Pinpoint the cell where the given text exists, returning its [X, Y] midpoint coordinate. 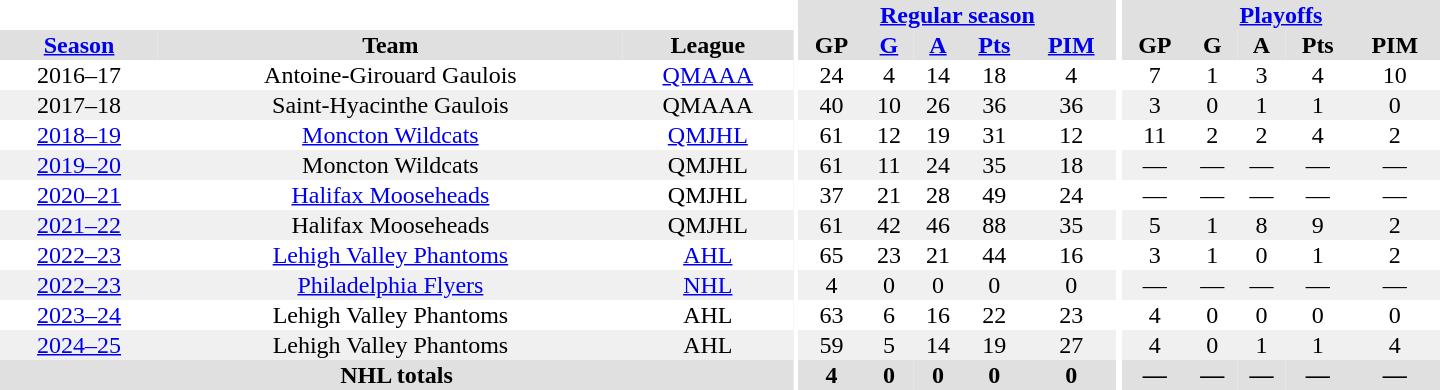
59 [831, 345]
Team [390, 45]
37 [831, 195]
2018–19 [79, 135]
NHL totals [396, 375]
65 [831, 255]
Saint-Hyacinthe Gaulois [390, 105]
40 [831, 105]
31 [995, 135]
2017–18 [79, 105]
Season [79, 45]
League [708, 45]
8 [1262, 225]
49 [995, 195]
2016–17 [79, 75]
2021–22 [79, 225]
Playoffs [1281, 15]
42 [888, 225]
46 [938, 225]
2023–24 [79, 315]
2024–25 [79, 345]
7 [1155, 75]
27 [1071, 345]
28 [938, 195]
Antoine-Girouard Gaulois [390, 75]
22 [995, 315]
2019–20 [79, 165]
44 [995, 255]
6 [888, 315]
2020–21 [79, 195]
Philadelphia Flyers [390, 285]
9 [1318, 225]
NHL [708, 285]
63 [831, 315]
Regular season [957, 15]
26 [938, 105]
88 [995, 225]
